From the cell containing the given text, extract its center point as (X, Y) coordinate. 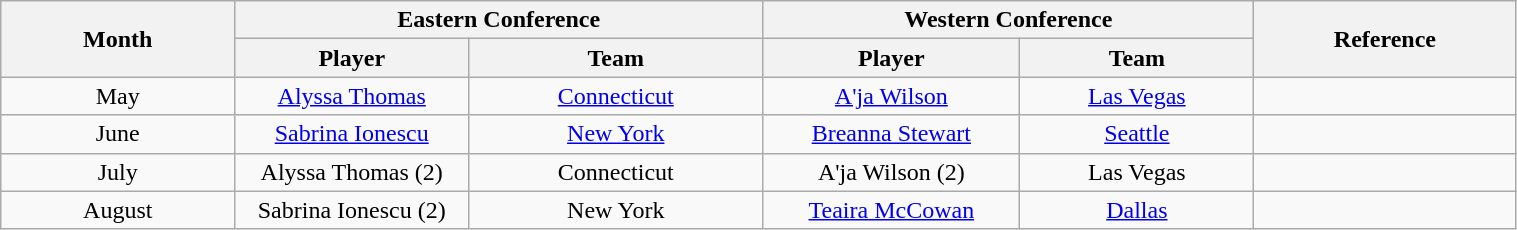
May (118, 96)
Reference (1385, 39)
Eastern Conference (499, 20)
Sabrina Ionescu (352, 134)
Sabrina Ionescu (2) (352, 210)
Seattle (1137, 134)
June (118, 134)
Dallas (1137, 210)
Alyssa Thomas (2) (352, 172)
Breanna Stewart (892, 134)
Western Conference (1008, 20)
July (118, 172)
August (118, 210)
A'ja Wilson (2) (892, 172)
Teaira McCowan (892, 210)
Alyssa Thomas (352, 96)
Month (118, 39)
A'ja Wilson (892, 96)
